Determine the [x, y] coordinate at the center of the cell enclosing the given text.  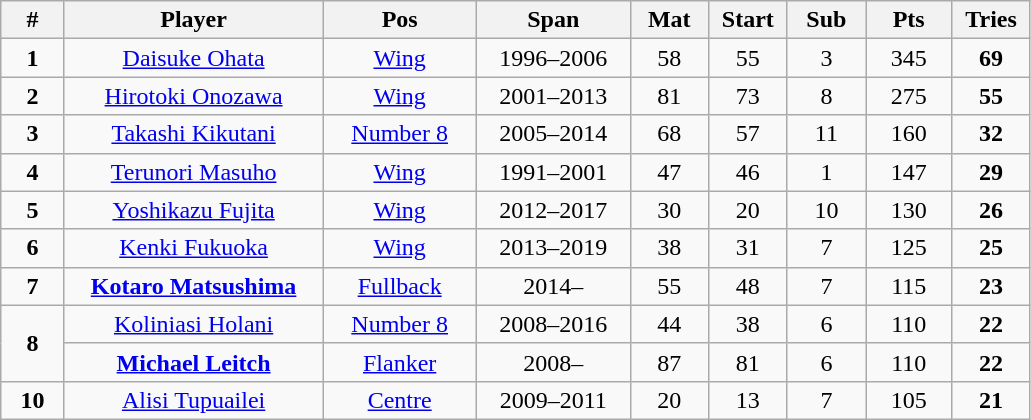
Kenki Fukuoka [194, 248]
Koliniasi Holani [194, 324]
2008– [553, 362]
345 [909, 58]
47 [670, 172]
57 [748, 134]
125 [909, 248]
1996–2006 [553, 58]
# [33, 20]
275 [909, 96]
Pts [909, 20]
1991–2001 [553, 172]
Span [553, 20]
2013–2019 [553, 248]
21 [992, 400]
Michael Leitch [194, 362]
2001–2013 [553, 96]
105 [909, 400]
Pos [400, 20]
Daisuke Ohata [194, 58]
5 [33, 210]
2005–2014 [553, 134]
23 [992, 286]
160 [909, 134]
30 [670, 210]
25 [992, 248]
46 [748, 172]
115 [909, 286]
11 [826, 134]
Kotaro Matsushima [194, 286]
4 [33, 172]
Flanker [400, 362]
2 [33, 96]
Sub [826, 20]
29 [992, 172]
147 [909, 172]
2009–2011 [553, 400]
26 [992, 210]
130 [909, 210]
2014– [553, 286]
2012–2017 [553, 210]
Fullback [400, 286]
58 [670, 58]
13 [748, 400]
Tries [992, 20]
87 [670, 362]
Takashi Kikutani [194, 134]
Hirotoki Onozawa [194, 96]
68 [670, 134]
48 [748, 286]
69 [992, 58]
Start [748, 20]
Mat [670, 20]
Centre [400, 400]
32 [992, 134]
Yoshikazu Fujita [194, 210]
Alisi Tupuailei [194, 400]
Terunori Masuho [194, 172]
31 [748, 248]
73 [748, 96]
44 [670, 324]
2008–2016 [553, 324]
Player [194, 20]
